Provide the (x, y) coordinate of the cell's center where the given text is located.  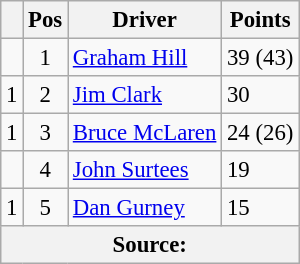
2 (46, 95)
Driver (145, 20)
5 (46, 208)
Graham Hill (145, 58)
John Surtees (145, 170)
15 (260, 208)
19 (260, 170)
Points (260, 20)
Source: (150, 245)
39 (43) (260, 58)
Pos (46, 20)
Dan Gurney (145, 208)
4 (46, 170)
30 (260, 95)
3 (46, 133)
Jim Clark (145, 95)
24 (26) (260, 133)
Bruce McLaren (145, 133)
